Locate the cell with the specified text and output its (X, Y) center coordinate. 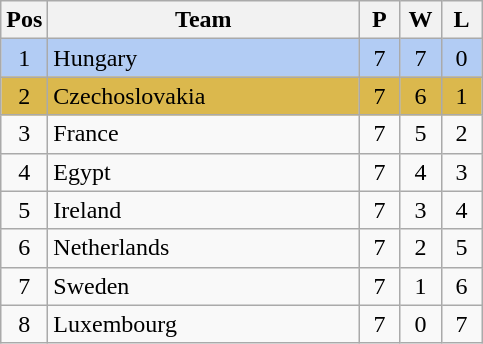
Sweden (204, 286)
Egypt (204, 172)
Czechoslovakia (204, 96)
L (462, 20)
Ireland (204, 210)
Netherlands (204, 248)
France (204, 134)
Pos (24, 20)
Hungary (204, 58)
Luxembourg (204, 324)
Team (204, 20)
8 (24, 324)
W (420, 20)
P (380, 20)
